Find where the given text appears and provide that cell's center as (x, y) coordinate. 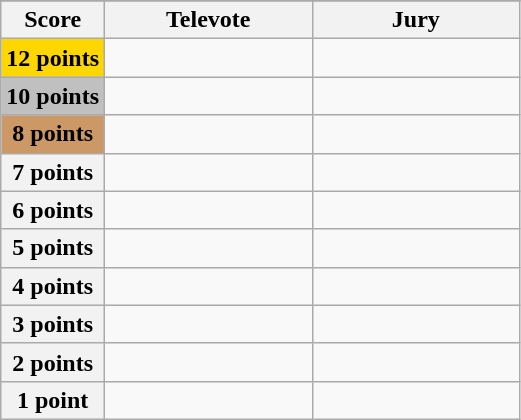
Score (53, 20)
Jury (416, 20)
2 points (53, 362)
1 point (53, 400)
7 points (53, 172)
8 points (53, 134)
12 points (53, 58)
4 points (53, 286)
5 points (53, 248)
Televote (209, 20)
3 points (53, 324)
10 points (53, 96)
6 points (53, 210)
